Scan for the cell matching the given text and deliver its (x, y) coordinate at center. 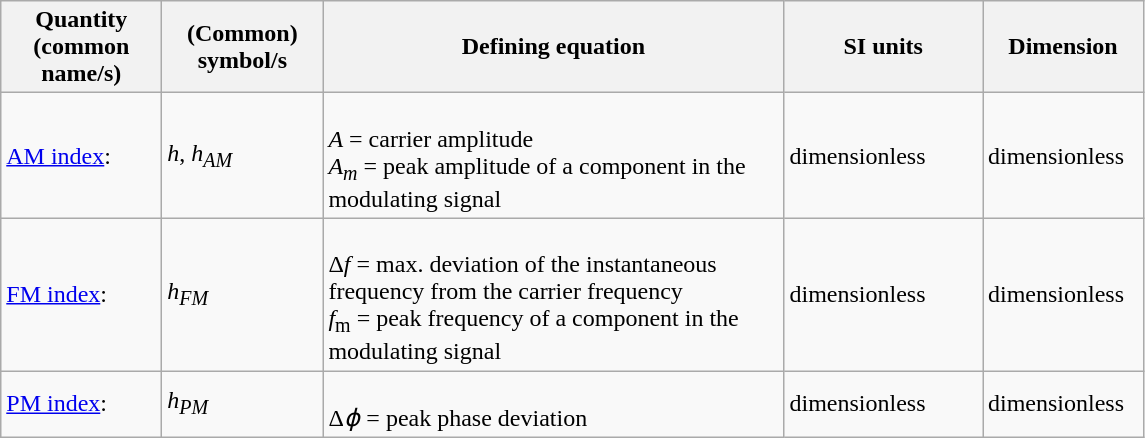
h, hAM (242, 156)
Δf = max. deviation of the instantaneous frequency from the carrier frequency fm = peak frequency of a component in the modulating signal (554, 294)
Quantity (common name/s) (82, 47)
Δϕ = peak phase deviation (554, 404)
SI units (884, 47)
Defining equation (554, 47)
(Common) symbol/s (242, 47)
FM index: (82, 294)
AM index: (82, 156)
A = carrier amplitude Am = peak amplitude of a component in the modulating signal (554, 156)
Dimension (1062, 47)
PM index: (82, 404)
hFM (242, 294)
hPM (242, 404)
